Pinpoint the cell where the given text exists, returning its [X, Y] midpoint coordinate. 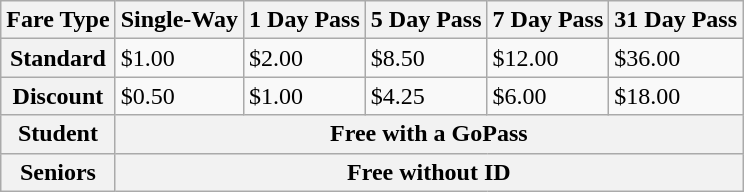
$0.50 [179, 96]
$12.00 [548, 58]
Discount [58, 96]
31 Day Pass [676, 20]
Student [58, 134]
$6.00 [548, 96]
Standard [58, 58]
$18.00 [676, 96]
Seniors [58, 172]
Single-Way [179, 20]
1 Day Pass [305, 20]
Free without ID [428, 172]
$4.25 [426, 96]
5 Day Pass [426, 20]
$8.50 [426, 58]
$36.00 [676, 58]
7 Day Pass [548, 20]
Free with a GoPass [428, 134]
$2.00 [305, 58]
Fare Type [58, 20]
